Extract the (x, y) coordinate from the center of the cell holding the provided text.  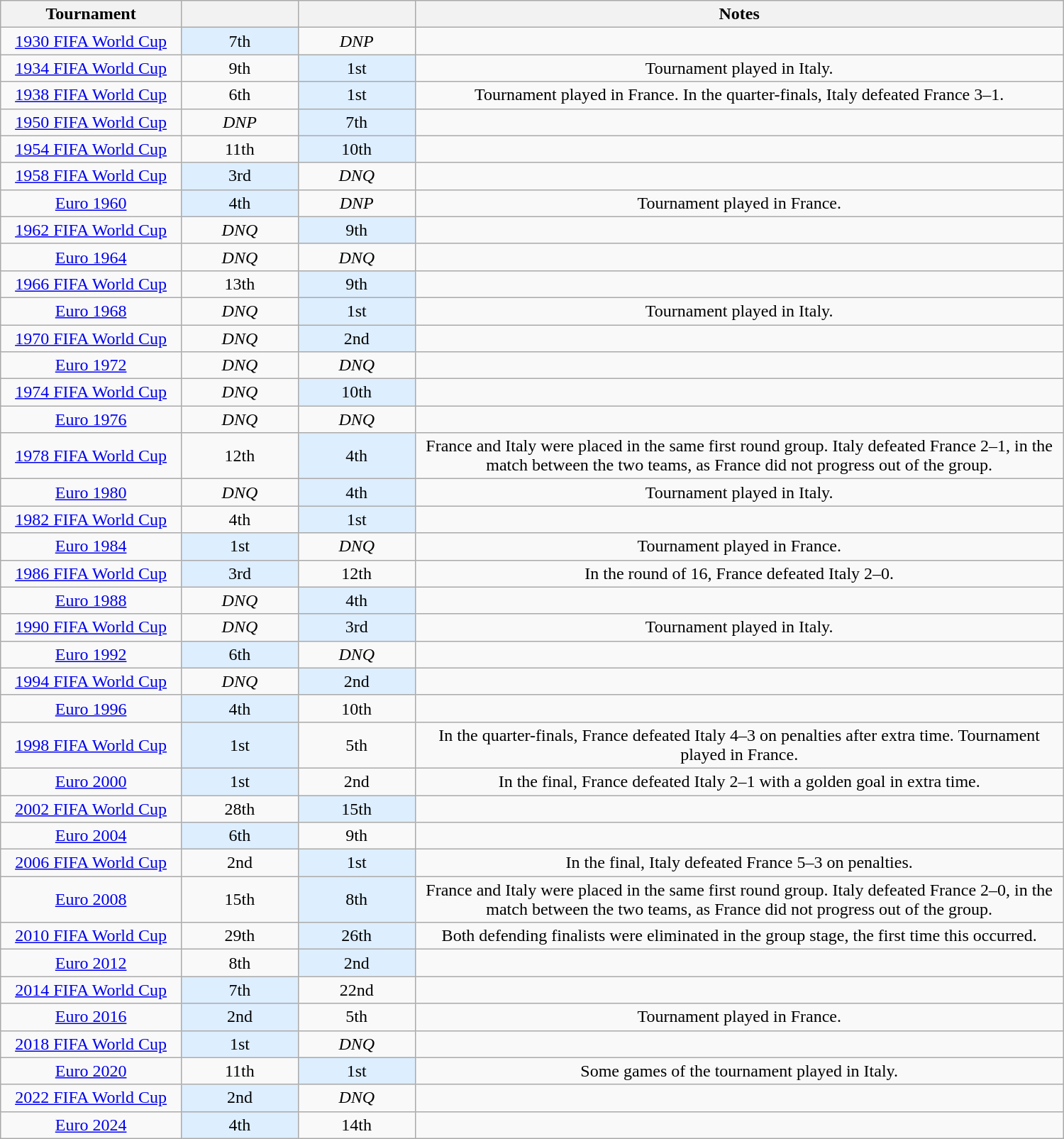
Euro 1972 (91, 365)
Euro 1984 (91, 546)
1962 FIFA World Cup (91, 230)
Euro 2004 (91, 836)
28th (240, 808)
1982 FIFA World Cup (91, 519)
2018 FIFA World Cup (91, 1044)
22nd (356, 990)
1998 FIFA World Cup (91, 745)
Euro 1968 (91, 311)
26th (356, 936)
Euro 2020 (91, 1071)
1966 FIFA World Cup (91, 284)
Tournament played in France. In the quarter-finals, Italy defeated France 3–1. (739, 95)
Tournament (91, 14)
14th (356, 1125)
Euro 2008 (91, 900)
Euro 1960 (91, 203)
Euro 2016 (91, 1017)
Both defending finalists were eliminated in the group stage, the first time this occurred. (739, 936)
1950 FIFA World Cup (91, 122)
Euro 1964 (91, 257)
Euro 2000 (91, 781)
29th (240, 936)
2014 FIFA World Cup (91, 990)
1994 FIFA World Cup (91, 681)
Euro 1988 (91, 600)
1990 FIFA World Cup (91, 627)
2006 FIFA World Cup (91, 863)
2002 FIFA World Cup (91, 808)
Euro 1976 (91, 419)
Some games of the tournament played in Italy. (739, 1071)
1970 FIFA World Cup (91, 339)
1958 FIFA World Cup (91, 176)
In the round of 16, France defeated Italy 2–0. (739, 573)
In the final, Italy defeated France 5–3 on penalties. (739, 863)
1954 FIFA World Cup (91, 149)
Euro 2024 (91, 1125)
In the final, France defeated Italy 2–1 with a golden goal in extra time. (739, 781)
1934 FIFA World Cup (91, 68)
Euro 2012 (91, 963)
1986 FIFA World Cup (91, 573)
1930 FIFA World Cup (91, 41)
In the quarter-finals, France defeated Italy 4–3 on penalties after extra time. Tournament played in France. (739, 745)
1938 FIFA World Cup (91, 95)
Notes (739, 14)
Euro 1992 (91, 654)
1974 FIFA World Cup (91, 392)
1978 FIFA World Cup (91, 456)
2010 FIFA World Cup (91, 936)
2022 FIFA World Cup (91, 1098)
13th (240, 284)
Euro 1980 (91, 493)
Euro 1996 (91, 708)
